Provide the (x, y) coordinate of the cell's center where the given text is located.  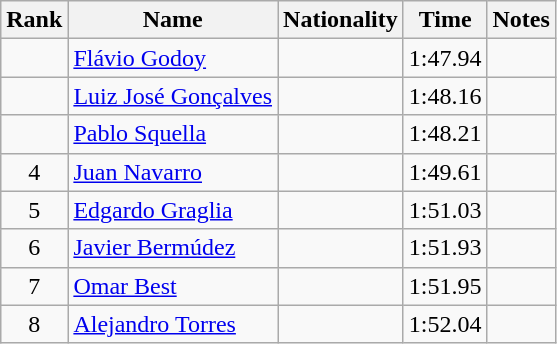
Luiz José Gonçalves (173, 96)
4 (34, 172)
1:51.95 (445, 286)
Pablo Squella (173, 134)
1:52.04 (445, 324)
1:48.21 (445, 134)
Flávio Godoy (173, 58)
1:51.93 (445, 248)
Nationality (341, 20)
5 (34, 210)
1:48.16 (445, 96)
Time (445, 20)
Edgardo Graglia (173, 210)
1:47.94 (445, 58)
Rank (34, 20)
7 (34, 286)
1:51.03 (445, 210)
Notes (521, 20)
Omar Best (173, 286)
1:49.61 (445, 172)
6 (34, 248)
Javier Bermúdez (173, 248)
8 (34, 324)
Alejandro Torres (173, 324)
Juan Navarro (173, 172)
Name (173, 20)
